Find where the given text appears and provide that cell's center as [X, Y] coordinate. 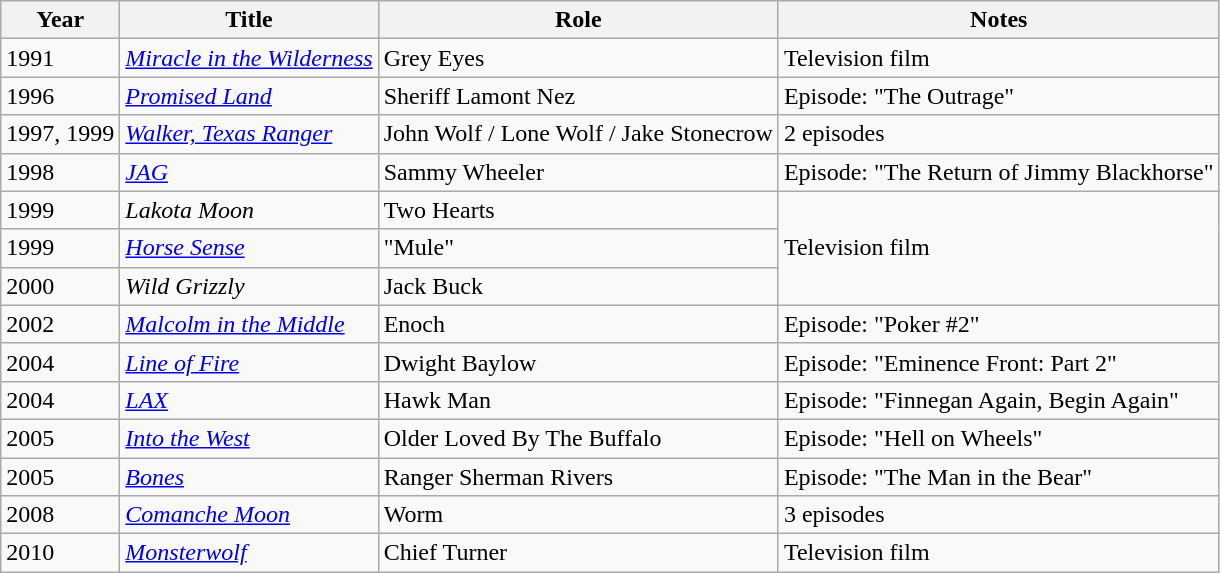
Two Hearts [578, 210]
John Wolf / Lone Wolf / Jake Stonecrow [578, 134]
Lakota Moon [249, 210]
Miracle in the Wilderness [249, 58]
Monsterwolf [249, 553]
Jack Buck [578, 286]
1997, 1999 [60, 134]
Into the West [249, 438]
Title [249, 20]
Hawk Man [578, 400]
Older Loved By The Buffalo [578, 438]
"Mule" [578, 248]
Episode: "The Outrage" [998, 96]
1991 [60, 58]
Episode: "Hell on Wheels" [998, 438]
2002 [60, 324]
Wild Grizzly [249, 286]
2000 [60, 286]
Dwight Baylow [578, 362]
Ranger Sherman Rivers [578, 477]
Enoch [578, 324]
LAX [249, 400]
Episode: "Eminence Front: Part 2" [998, 362]
Episode: "Finnegan Again, Begin Again" [998, 400]
Chief Turner [578, 553]
Year [60, 20]
Line of Fire [249, 362]
2008 [60, 515]
Notes [998, 20]
Grey Eyes [578, 58]
Walker, Texas Ranger [249, 134]
Promised Land [249, 96]
Bones [249, 477]
Role [578, 20]
JAG [249, 172]
Episode: "Poker #2" [998, 324]
Worm [578, 515]
1998 [60, 172]
2 episodes [998, 134]
Horse Sense [249, 248]
1996 [60, 96]
3 episodes [998, 515]
Sheriff Lamont Nez [578, 96]
Episode: "The Man in the Bear" [998, 477]
Malcolm in the Middle [249, 324]
Episode: "The Return of Jimmy Blackhorse" [998, 172]
Comanche Moon [249, 515]
2010 [60, 553]
Sammy Wheeler [578, 172]
